Output the (x, y) coordinate of the center of the cell containing the given text.  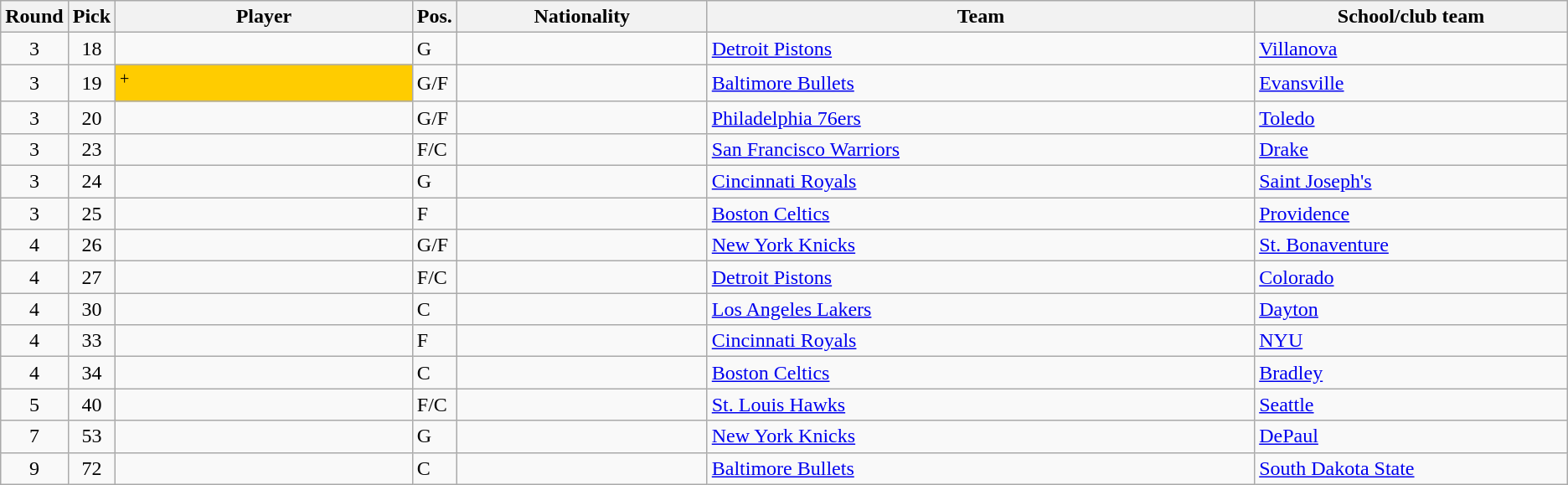
Bradley (1411, 373)
Saint Joseph's (1411, 182)
26 (91, 245)
School/club team (1411, 17)
40 (91, 405)
Villanova (1411, 49)
19 (91, 84)
Philadelphia 76ers (980, 117)
+ (265, 84)
Dayton (1411, 309)
33 (91, 341)
Team (980, 17)
Los Angeles Lakers (980, 309)
23 (91, 149)
7 (34, 436)
27 (91, 277)
18 (91, 49)
Providence (1411, 214)
DePaul (1411, 436)
53 (91, 436)
St. Bonaventure (1411, 245)
5 (34, 405)
Toledo (1411, 117)
St. Louis Hawks (980, 405)
Round (34, 17)
30 (91, 309)
24 (91, 182)
South Dakota State (1411, 468)
NYU (1411, 341)
Evansville (1411, 84)
Pos. (434, 17)
72 (91, 468)
9 (34, 468)
Player (265, 17)
San Francisco Warriors (980, 149)
Drake (1411, 149)
34 (91, 373)
Seattle (1411, 405)
25 (91, 214)
Pick (91, 17)
Nationality (581, 17)
20 (91, 117)
Colorado (1411, 277)
